Find where the given text appears and provide that cell's center as (x, y) coordinate. 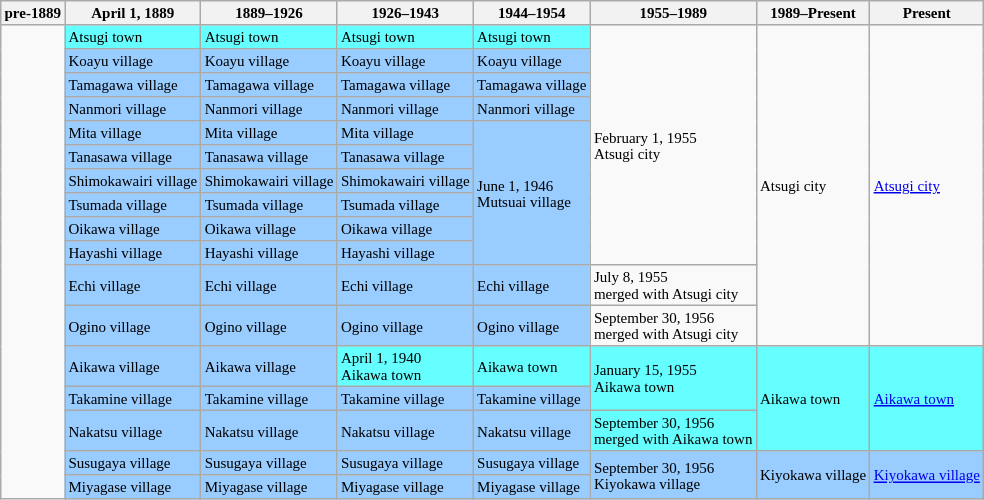
pre-1889 (33, 13)
September 30, 1956merged with Atsugi city (673, 325)
1926–1943 (405, 13)
September 30, 1956 Kiyokawa village (673, 475)
June 1, 1946Mutsuai village (532, 193)
January 15, 1955Aikawa town (673, 378)
1955–1989 (673, 13)
July 8, 1955 merged with Atsugi city (673, 285)
1944–1954 (532, 13)
1889–1926 (269, 13)
September 30, 1956 merged with Aikawa town (673, 430)
1989–Present (813, 13)
April 1, 1940Aikawa town (405, 366)
Present (927, 13)
April 1, 1889 (133, 13)
February 1, 1955 Atsugi city (673, 145)
